Locate the cell with the specified text and output its [x, y] center coordinate. 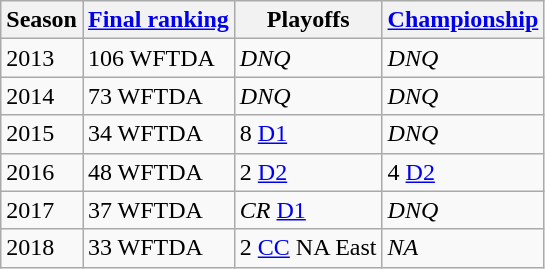
33 WFTDA [158, 248]
NA [463, 248]
Championship [463, 20]
37 WFTDA [158, 210]
Playoffs [308, 20]
4 D2 [463, 172]
2014 [42, 96]
8 D1 [308, 134]
106 WFTDA [158, 58]
34 WFTDA [158, 134]
Season [42, 20]
2013 [42, 58]
73 WFTDA [158, 96]
2017 [42, 210]
Final ranking [158, 20]
2016 [42, 172]
2 D2 [308, 172]
2018 [42, 248]
2 CC NA East [308, 248]
48 WFTDA [158, 172]
CR D1 [308, 210]
2015 [42, 134]
